From the cell containing the given text, extract its center point as (x, y) coordinate. 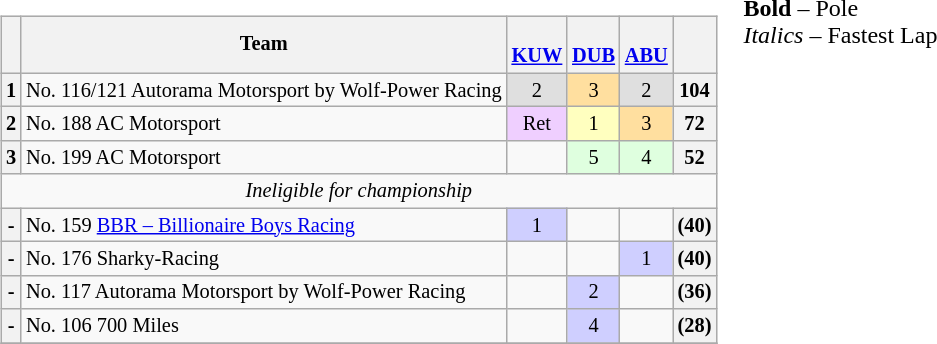
ABU (646, 45)
Team (264, 45)
KUW (538, 45)
No. 116/121 Autorama Motorsport by Wolf-Power Racing (264, 90)
104 (695, 90)
Ineligible for championship (358, 191)
No. 159 BBR – Billionaire Boys Racing (264, 225)
5 (594, 158)
52 (695, 158)
No. 199 AC Motorsport (264, 158)
(36) (695, 292)
Ret (538, 124)
No. 188 AC Motorsport (264, 124)
72 (695, 124)
No. 106 700 Miles (264, 326)
(28) (695, 326)
No. 176 Sharky-Racing (264, 259)
No. 117 Autorama Motorsport by Wolf-Power Racing (264, 292)
DUB (594, 45)
